Identify which cell holds the provided text, then report its (X, Y) central coordinate. 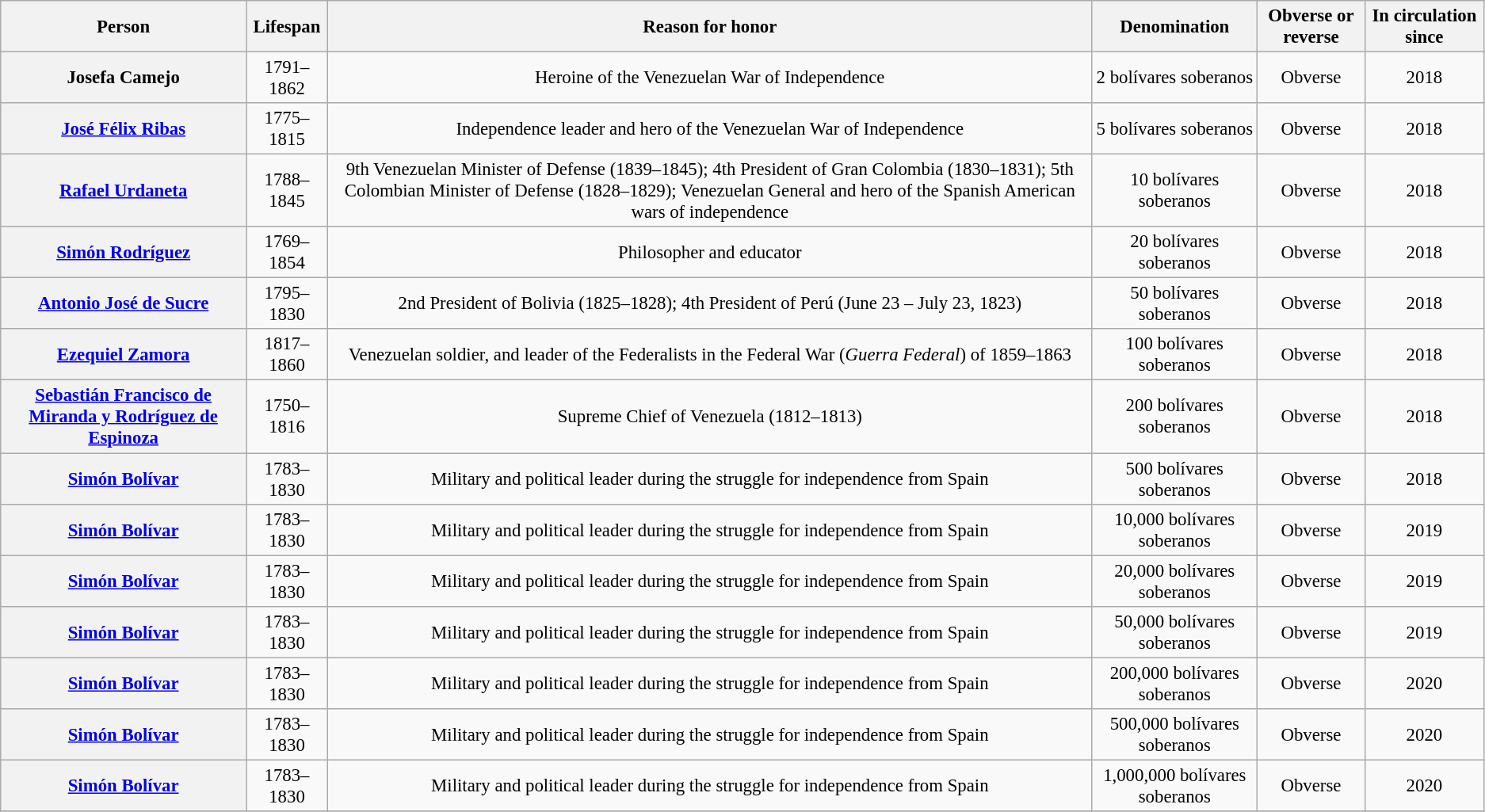
Obverse or reverse (1311, 27)
Venezuelan soldier, and leader of the Federalists in the Federal War (Guerra Federal) of 1859–1863 (710, 355)
1775–1815 (287, 128)
Supreme Chief of Venezuela (1812–1813) (710, 417)
20 bolívares soberanos (1174, 252)
Independence leader and hero of the Venezuelan War of Independence (710, 128)
10 bolívares soberanos (1174, 191)
Ezequiel Zamora (124, 355)
20,000 bolívares soberanos (1174, 581)
500 bolívares soberanos (1174, 478)
Philosopher and educator (710, 252)
In circulation since (1424, 27)
1769–1854 (287, 252)
200,000 bolívares soberanos (1174, 683)
2nd President of Bolivia (1825–1828); 4th President of Perú (June 23 – July 23, 1823) (710, 304)
1788–1845 (287, 191)
200 bolívares soberanos (1174, 417)
Simón Rodríguez (124, 252)
1791–1862 (287, 78)
Lifespan (287, 27)
1795–1830 (287, 304)
5 bolívares soberanos (1174, 128)
Rafael Urdaneta (124, 191)
100 bolívares soberanos (1174, 355)
50,000 bolívares soberanos (1174, 632)
Antonio José de Sucre (124, 304)
Sebastián Francisco de Miranda y Rodríguez de Espinoza (124, 417)
1750–1816 (287, 417)
1817–1860 (287, 355)
2 bolívares soberanos (1174, 78)
Heroine of the Venezuelan War of Independence (710, 78)
José Félix Ribas (124, 128)
1,000,000 bolívares soberanos (1174, 786)
50 bolívares soberanos (1174, 304)
500,000 bolívares soberanos (1174, 735)
Person (124, 27)
10,000 bolívares soberanos (1174, 529)
Josefa Camejo (124, 78)
Denomination (1174, 27)
Reason for honor (710, 27)
